Capture the cell that displays the provided text and extract its (x, y) central coordinate. 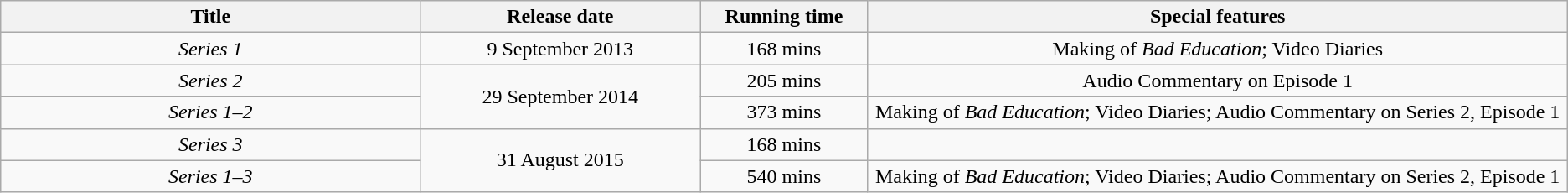
Running time (784, 17)
Special features (1218, 17)
Series 2 (211, 81)
Series 1 (211, 49)
Series 1–3 (211, 176)
29 September 2014 (560, 96)
31 August 2015 (560, 160)
Audio Commentary on Episode 1 (1218, 81)
373 mins (784, 112)
Series 3 (211, 144)
Making of Bad Education; Video Diaries (1218, 49)
9 September 2013 (560, 49)
540 mins (784, 176)
Release date (560, 17)
205 mins (784, 81)
Title (211, 17)
Series 1–2 (211, 112)
